Provide the [X, Y] coordinate of the cell's center where the given text is located.  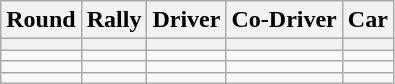
Rally [114, 20]
Co-Driver [284, 20]
Round [41, 20]
Car [368, 20]
Driver [186, 20]
